Return (x, y) of the center of cell containing provided text 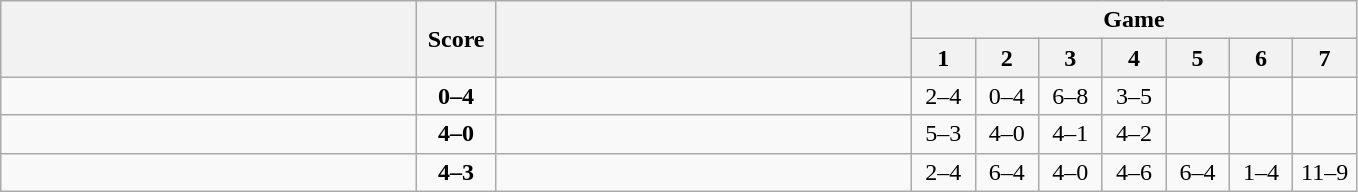
5–3 (943, 134)
6 (1261, 58)
4–6 (1134, 172)
1–4 (1261, 172)
2 (1007, 58)
4–1 (1071, 134)
1 (943, 58)
4–3 (456, 172)
4 (1134, 58)
Game (1134, 20)
Score (456, 39)
7 (1325, 58)
3 (1071, 58)
3–5 (1134, 96)
5 (1198, 58)
6–8 (1071, 96)
11–9 (1325, 172)
4–2 (1134, 134)
